Output the [X, Y] coordinate of the center of the cell containing the given text.  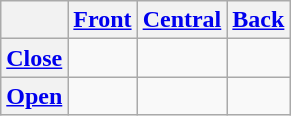
Open [34, 96]
Central [182, 20]
Back [258, 20]
Close [34, 58]
Front [102, 20]
